Scan for the cell matching the given text and deliver its (x, y) coordinate at center. 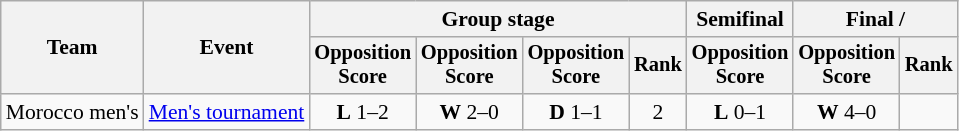
W 4–0 (846, 112)
2 (658, 112)
Event (227, 48)
L 1–2 (362, 112)
L 0–1 (740, 112)
D 1–1 (576, 112)
Men's tournament (227, 112)
W 2–0 (470, 112)
Final / (875, 19)
Morocco men's (72, 112)
Team (72, 48)
Semifinal (740, 19)
Group stage (498, 19)
